Extract the [X, Y] coordinate from the center of the cell holding the provided text.  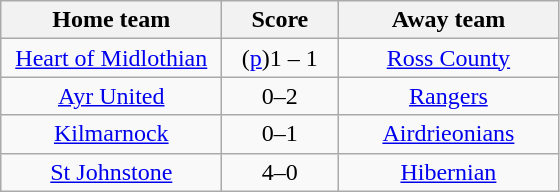
Away team [448, 20]
0–1 [280, 134]
Heart of Midlothian [112, 58]
0–2 [280, 96]
Ayr United [112, 96]
Home team [112, 20]
Hibernian [448, 172]
Kilmarnock [112, 134]
(p)1 – 1 [280, 58]
St Johnstone [112, 172]
Rangers [448, 96]
Score [280, 20]
4–0 [280, 172]
Ross County [448, 58]
Airdrieonians [448, 134]
